Output the (x, y) coordinate of the center of the cell containing the given text.  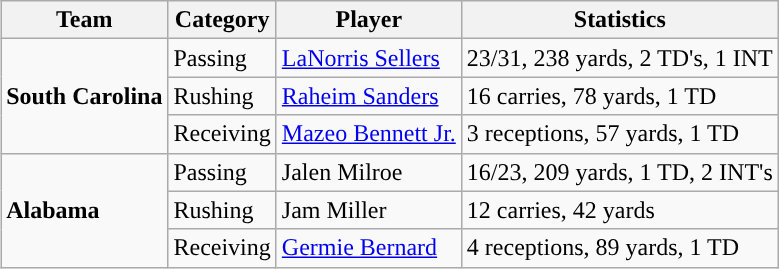
South Carolina (84, 96)
Germie Bernard (368, 248)
23/31, 238 yards, 2 TD's, 1 INT (620, 58)
Category (222, 20)
Player (368, 20)
Raheim Sanders (368, 96)
Jalen Milroe (368, 172)
16 carries, 78 yards, 1 TD (620, 96)
Mazeo Bennett Jr. (368, 134)
4 receptions, 89 yards, 1 TD (620, 248)
Statistics (620, 20)
Jam Miller (368, 210)
12 carries, 42 yards (620, 210)
Team (84, 20)
Alabama (84, 210)
LaNorris Sellers (368, 58)
3 receptions, 57 yards, 1 TD (620, 134)
16/23, 209 yards, 1 TD, 2 INT's (620, 172)
